Detect which cell encompasses the target text, then output its (X, Y) center coordinate. 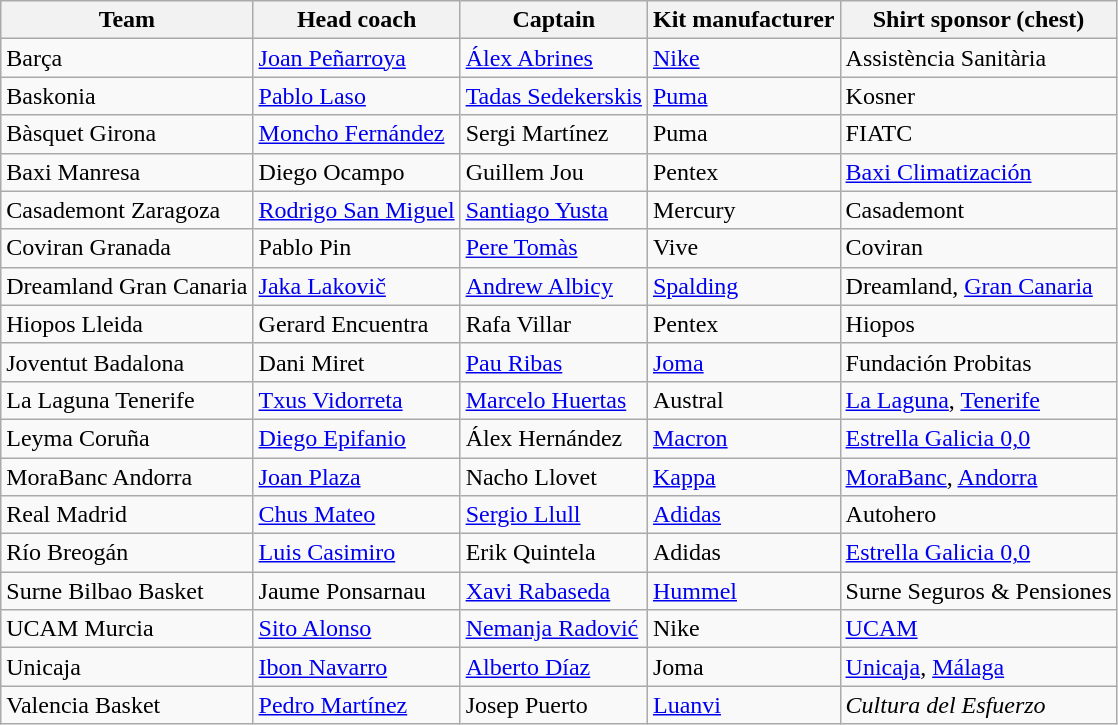
Surne Seguros & Pensiones (978, 591)
Leyma Coruña (127, 438)
Baxi Manresa (127, 172)
Fundación Probitas (978, 362)
Spalding (744, 286)
Nemanja Radović (554, 629)
Joan Peñarroya (356, 58)
MoraBanc, Andorra (978, 477)
Gerard Encuentra (356, 324)
Santiago Yusta (554, 210)
Hiopos (978, 324)
Team (127, 20)
Diego Ocampo (356, 172)
Pau Ribas (554, 362)
Surne Bilbao Basket (127, 591)
Xavi Rabaseda (554, 591)
Autohero (978, 515)
Baxi Climatización (978, 172)
Baskonia (127, 96)
Austral (744, 400)
Erik Quintela (554, 553)
Marcelo Huertas (554, 400)
Vive (744, 248)
Andrew Albicy (554, 286)
Joan Plaza (356, 477)
Río Breogán (127, 553)
Tadas Sedekerskis (554, 96)
Assistència Sanitària (978, 58)
Casademont Zaragoza (127, 210)
Álex Hernández (554, 438)
Pedro Martínez (356, 705)
Sergi Martínez (554, 134)
Barça (127, 58)
Luanvi (744, 705)
Real Madrid (127, 515)
Álex Abrines (554, 58)
Hummel (744, 591)
Bàsquet Girona (127, 134)
Shirt sponsor (chest) (978, 20)
Unicaja (127, 667)
La Laguna Tenerife (127, 400)
Jaka Lakovič (356, 286)
Dreamland Gran Canaria (127, 286)
Moncho Fernández (356, 134)
Pablo Laso (356, 96)
Ibon Navarro (356, 667)
UCAM (978, 629)
Cultura del Esfuerzo (978, 705)
Pablo Pin (356, 248)
Guillem Jou (554, 172)
Mercury (744, 210)
Nacho Llovet (554, 477)
Kit manufacturer (744, 20)
Sito Alonso (356, 629)
Josep Puerto (554, 705)
Joventut Badalona (127, 362)
Pere Tomàs (554, 248)
Rafa Villar (554, 324)
Txus Vidorreta (356, 400)
Unicaja, Málaga (978, 667)
Macron (744, 438)
Dani Miret (356, 362)
Valencia Basket (127, 705)
Hiopos Lleida (127, 324)
Diego Epifanio (356, 438)
Kosner (978, 96)
Dreamland, Gran Canaria (978, 286)
Alberto Díaz (554, 667)
FIATC (978, 134)
Luis Casimiro (356, 553)
Captain (554, 20)
Rodrigo San Miguel (356, 210)
Kappa (744, 477)
Chus Mateo (356, 515)
UCAM Murcia (127, 629)
Head coach (356, 20)
Coviran (978, 248)
Sergio Llull (554, 515)
La Laguna, Tenerife (978, 400)
Jaume Ponsarnau (356, 591)
MoraBanc Andorra (127, 477)
Casademont (978, 210)
Coviran Granada (127, 248)
